Scan for the cell matching the given text and deliver its (X, Y) coordinate at center. 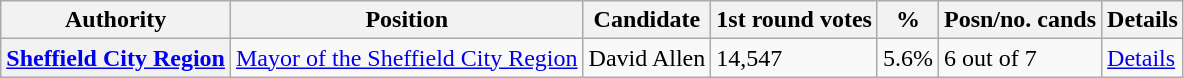
% (908, 20)
Position (406, 20)
David Allen (647, 58)
Mayor of the Sheffield City Region (406, 58)
Candidate (647, 20)
14,547 (794, 58)
Sheffield City Region (116, 58)
Posn/no. cands (1020, 20)
1st round votes (794, 20)
6 out of 7 (1020, 58)
Authority (116, 20)
5.6% (908, 58)
